From the cell containing the given text, extract its center point as (x, y) coordinate. 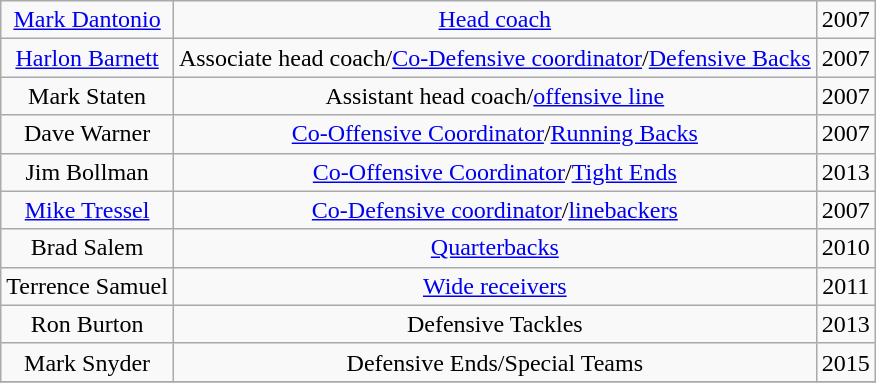
Quarterbacks (494, 248)
Head coach (494, 20)
Co-Offensive Coordinator/Tight Ends (494, 172)
Associate head coach/Co-Defensive coordinator/Defensive Backs (494, 58)
Assistant head coach/offensive line (494, 96)
Defensive Tackles (494, 324)
Co-Offensive Coordinator/Running Backs (494, 134)
Jim Bollman (88, 172)
Co-Defensive coordinator/linebackers (494, 210)
Brad Salem (88, 248)
2011 (846, 286)
Mike Tressel (88, 210)
Defensive Ends/Special Teams (494, 362)
Mark Snyder (88, 362)
Terrence Samuel (88, 286)
Ron Burton (88, 324)
Mark Staten (88, 96)
Dave Warner (88, 134)
Wide receivers (494, 286)
2015 (846, 362)
Harlon Barnett (88, 58)
Mark Dantonio (88, 20)
2010 (846, 248)
